For the text-containing cell, return its midpoint in [X, Y] coordinate format. 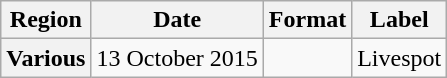
Date [177, 20]
13 October 2015 [177, 58]
Region [46, 20]
Label [400, 20]
Livespot [400, 58]
Various [46, 58]
Format [307, 20]
